Return [x, y] of the center of cell containing provided text 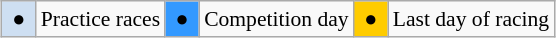
Competition day [276, 19]
Practice races [100, 19]
Last day of racing [472, 19]
